Find where the given text appears and provide that cell's center as (X, Y) coordinate. 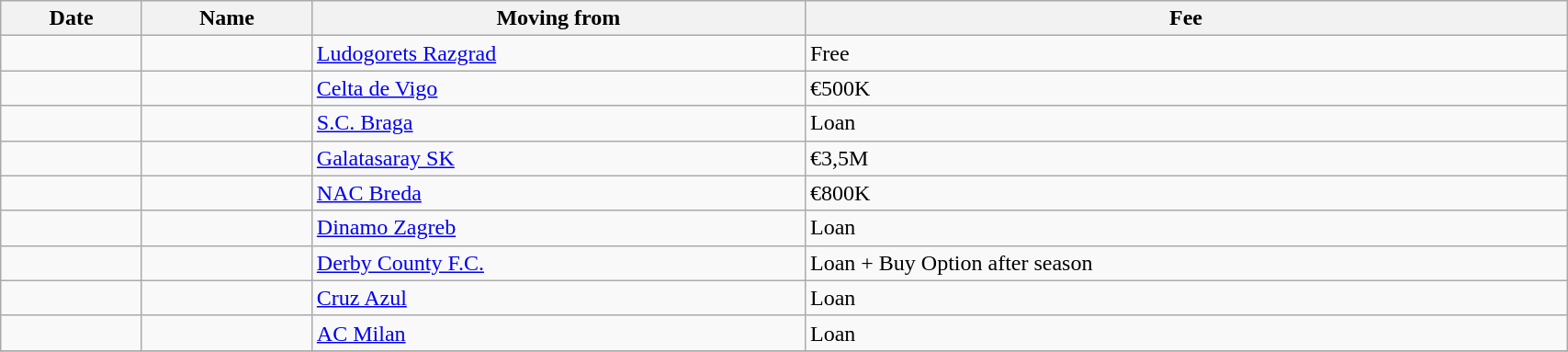
Free (1185, 53)
€800K (1185, 193)
Name (226, 18)
€3,5M (1185, 158)
Dinamo Zagreb (558, 228)
€500K (1185, 88)
Cruz Azul (558, 298)
Celta de Vigo (558, 88)
S.C. Braga (558, 123)
Fee (1185, 18)
Date (72, 18)
Galatasaray SK (558, 158)
NAC Breda (558, 193)
AC Milan (558, 333)
Loan + Buy Option after season (1185, 263)
Moving from (558, 18)
Derby County F.C. (558, 263)
Ludogorets Razgrad (558, 53)
